Detect which cell encompasses the target text, then output its (x, y) center coordinate. 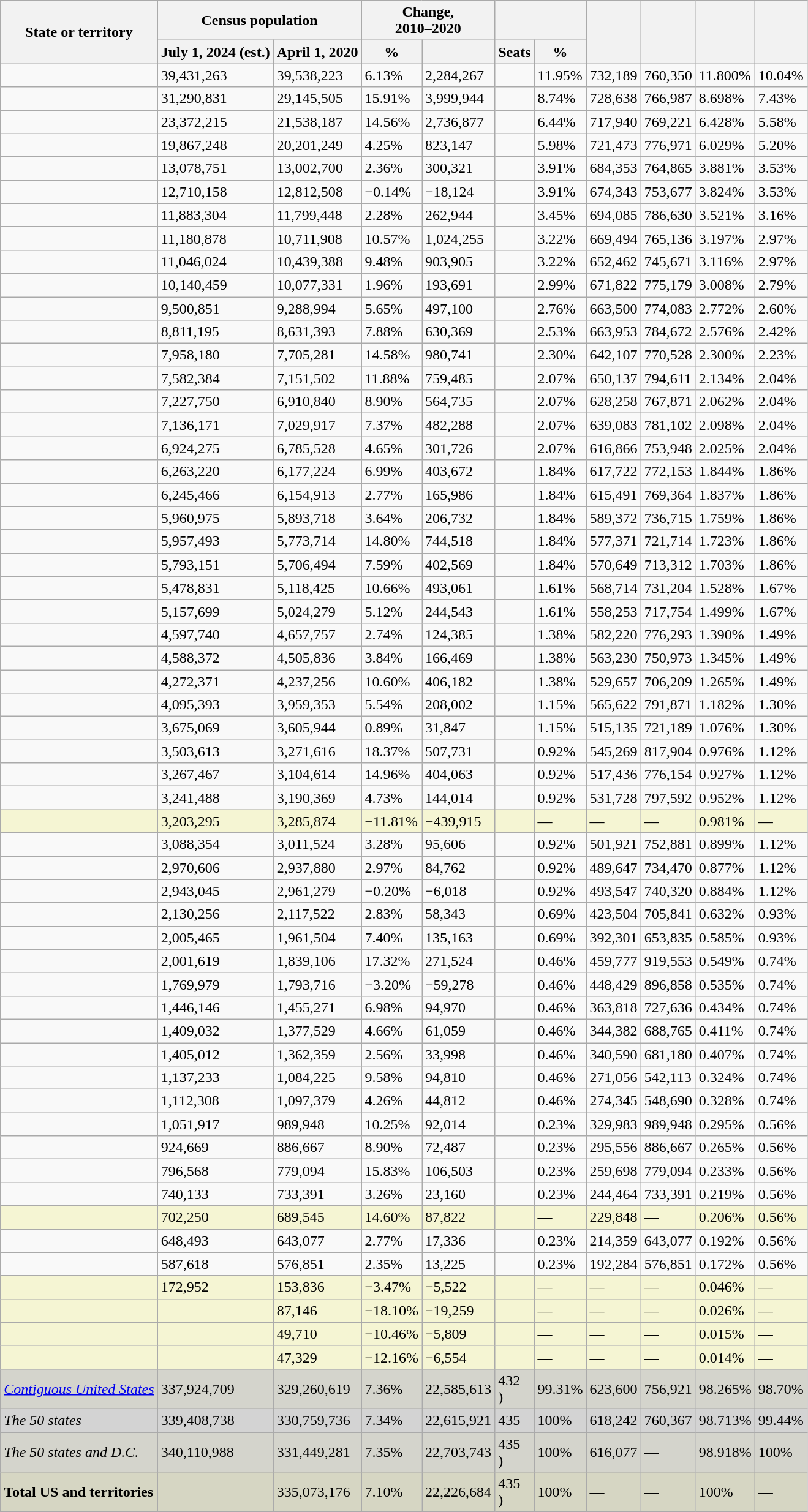
589,372 (614, 518)
The 50 states and D.C. (79, 1451)
12,710,158 (216, 192)
1,793,716 (317, 984)
2.79% (780, 285)
784,672 (668, 332)
7,227,750 (216, 402)
671,822 (614, 285)
775,179 (668, 285)
6.44% (560, 122)
736,715 (668, 518)
47,329 (317, 1357)
1.499% (725, 611)
7,136,171 (216, 425)
817,904 (668, 751)
776,293 (668, 634)
15.91% (392, 99)
684,353 (614, 168)
3.521% (725, 215)
924,669 (216, 1148)
95,606 (458, 844)
705,841 (668, 914)
7.59% (392, 565)
4.73% (392, 798)
765,136 (668, 238)
501,921 (614, 844)
0.233% (725, 1171)
1,112,308 (216, 1101)
262,944 (458, 215)
3,267,467 (216, 775)
630,369 (458, 332)
689,545 (317, 1217)
750,973 (668, 658)
1,084,225 (317, 1078)
6,785,528 (317, 448)
713,312 (668, 565)
0.952% (725, 798)
717,940 (614, 122)
6.029% (725, 145)
493,547 (614, 891)
0.026% (725, 1311)
568,714 (614, 588)
11.88% (392, 378)
18.37% (392, 751)
7,705,281 (317, 355)
−6,554 (458, 1357)
10.60% (392, 682)
10,711,908 (317, 238)
11,883,304 (216, 215)
542,113 (668, 1078)
435 (515, 1420)
669,494 (614, 238)
1,377,529 (317, 1031)
497,100 (458, 308)
759,485 (458, 378)
744,518 (458, 541)
639,083 (614, 425)
6.98% (392, 1007)
0.899% (725, 844)
6,154,913 (317, 495)
1,024,255 (458, 238)
615,491 (614, 495)
7.34% (392, 1420)
−59,278 (458, 984)
61,059 (458, 1031)
49,710 (317, 1334)
29,145,505 (317, 99)
4,588,372 (216, 658)
4.65% (392, 448)
564,735 (458, 402)
7.10% (392, 1492)
−18,124 (458, 192)
259,698 (614, 1171)
33,998 (458, 1054)
2,117,522 (317, 914)
3.008% (725, 285)
4,272,371 (216, 682)
206,732 (458, 518)
−3.20% (392, 984)
896,858 (668, 984)
13,225 (458, 1264)
565,622 (614, 705)
0.549% (725, 961)
1,446,146 (216, 1007)
0.295% (725, 1124)
0.265% (725, 1148)
628,258 (614, 402)
14.58% (392, 355)
403,672 (458, 472)
193,691 (458, 285)
3,959,353 (317, 705)
State or territory (79, 32)
10.04% (780, 75)
734,470 (668, 868)
58,343 (458, 914)
0.192% (725, 1241)
653,835 (668, 938)
2,937,880 (317, 868)
3,088,354 (216, 844)
694,085 (614, 215)
4,095,393 (216, 705)
823,147 (458, 145)
14.56% (392, 122)
3.116% (725, 261)
745,671 (668, 261)
4.25% (392, 145)
0.411% (725, 1031)
2.83% (392, 914)
448,429 (614, 984)
1,769,979 (216, 984)
14.80% (392, 541)
1.723% (725, 541)
616,866 (614, 448)
642,107 (614, 355)
5,893,718 (317, 518)
558,253 (614, 611)
5,793,151 (216, 565)
2.30% (560, 355)
721,473 (614, 145)
19,867,248 (216, 145)
11,046,024 (216, 261)
11.95% (560, 75)
39,431,263 (216, 75)
7,151,502 (317, 378)
0.324% (725, 1078)
688,765 (668, 1031)
674,343 (614, 192)
−10.46% (392, 1334)
482,288 (458, 425)
980,741 (458, 355)
1,961,504 (317, 938)
339,408,738 (216, 1420)
72,487 (458, 1148)
Total US and territories (79, 1492)
0.981% (725, 821)
919,553 (668, 961)
616,077 (614, 1451)
5,118,425 (317, 588)
0.535% (725, 984)
8.698% (725, 99)
5,157,699 (216, 611)
2.99% (560, 285)
23,160 (458, 1194)
6,263,220 (216, 472)
529,657 (614, 682)
5,478,831 (216, 588)
−5,809 (458, 1334)
681,180 (668, 1054)
106,503 (458, 1171)
99.31% (560, 1389)
794,611 (668, 378)
208,002 (458, 705)
172,952 (216, 1287)
6.428% (725, 122)
770,528 (668, 355)
8,631,393 (317, 332)
781,102 (668, 425)
2.062% (725, 402)
300,321 (458, 168)
0.884% (725, 891)
2,284,267 (458, 75)
7,582,384 (216, 378)
0.219% (725, 1194)
344,382 (614, 1031)
144,014 (458, 798)
166,469 (458, 658)
2.76% (560, 308)
772,153 (668, 472)
8.74% (560, 99)
1.844% (725, 472)
791,871 (668, 705)
3,675,069 (216, 728)
1.390% (725, 634)
6,924,275 (216, 448)
663,953 (614, 332)
1.345% (725, 658)
769,221 (668, 122)
10.25% (392, 1124)
3.84% (392, 658)
3,190,369 (317, 798)
3,605,944 (317, 728)
5.58% (780, 122)
1,405,012 (216, 1054)
363,818 (614, 1007)
4.26% (392, 1101)
6,910,840 (317, 402)
776,971 (668, 145)
10,439,388 (317, 261)
796,568 (216, 1171)
0.407% (725, 1054)
337,924,709 (216, 1389)
3.45% (560, 215)
2.134% (725, 378)
87,822 (458, 1217)
98.70% (780, 1389)
756,921 (668, 1389)
3.28% (392, 844)
22,703,743 (458, 1451)
706,209 (668, 682)
2.56% (392, 1054)
5,024,279 (317, 611)
Change,2010–2020 (428, 21)
404,063 (458, 775)
2.025% (725, 448)
2.35% (392, 1264)
776,154 (668, 775)
5.20% (780, 145)
−12.16% (392, 1357)
727,636 (668, 1007)
0.877% (725, 868)
721,189 (668, 728)
702,250 (216, 1217)
732,189 (614, 75)
4.66% (392, 1031)
3,203,295 (216, 821)
6,177,224 (317, 472)
31,847 (458, 728)
517,436 (614, 775)
229,848 (614, 1217)
12,812,508 (317, 192)
1,409,032 (216, 1031)
548,690 (668, 1101)
7.88% (392, 332)
2.74% (392, 634)
2.28% (392, 215)
767,871 (668, 402)
650,137 (614, 378)
406,182 (458, 682)
4,505,836 (317, 658)
903,905 (458, 261)
4,237,256 (317, 682)
5,957,493 (216, 541)
2,005,465 (216, 938)
0.046% (725, 1287)
531,728 (614, 798)
2.60% (780, 308)
0.585% (725, 938)
15.83% (392, 1171)
1,097,379 (317, 1101)
22,226,684 (458, 1492)
271,056 (614, 1078)
21,538,187 (317, 122)
752,881 (668, 844)
3,241,488 (216, 798)
330,759,736 (317, 1420)
22,585,613 (458, 1389)
4,597,740 (216, 634)
786,630 (668, 215)
0.328% (725, 1101)
−11.81% (392, 821)
6.99% (392, 472)
9,500,851 (216, 308)
3,011,524 (317, 844)
493,061 (458, 588)
99.44% (780, 1420)
5,773,714 (317, 541)
2.300% (725, 355)
623,600 (614, 1389)
244,543 (458, 611)
1,362,359 (317, 1054)
87,146 (317, 1311)
331,449,281 (317, 1451)
760,350 (668, 75)
2.36% (392, 168)
769,364 (668, 495)
5.54% (392, 705)
−439,915 (458, 821)
94,810 (458, 1078)
652,462 (614, 261)
22,615,921 (458, 1420)
−6,018 (458, 891)
9,288,994 (317, 308)
13,002,700 (317, 168)
0.976% (725, 751)
1.528% (725, 588)
July 1, 2024 (est.) (216, 52)
3,285,874 (317, 821)
−5,522 (458, 1287)
7,958,180 (216, 355)
760,367 (668, 1420)
753,948 (668, 448)
295,556 (614, 1148)
489,647 (614, 868)
1.265% (725, 682)
340,110,988 (216, 1451)
570,649 (614, 565)
214,359 (614, 1241)
5,706,494 (317, 565)
797,592 (668, 798)
0.632% (725, 914)
0.434% (725, 1007)
7.35% (392, 1451)
−3.47% (392, 1287)
1.076% (725, 728)
9.58% (392, 1078)
98.918% (725, 1451)
721,714 (668, 541)
1,051,917 (216, 1124)
0.014% (725, 1357)
−0.20% (392, 891)
39,538,223 (317, 75)
432) (515, 1389)
31,290,831 (216, 99)
0.015% (725, 1334)
3,999,944 (458, 99)
2.098% (725, 425)
11,799,448 (317, 215)
774,083 (668, 308)
10,077,331 (317, 285)
5,960,975 (216, 518)
5.12% (392, 611)
618,242 (614, 1420)
648,493 (216, 1241)
2,130,256 (216, 914)
153,836 (317, 1287)
329,983 (614, 1124)
2.53% (560, 332)
3.824% (725, 192)
728,638 (614, 99)
402,569 (458, 565)
244,464 (614, 1194)
753,677 (668, 192)
84,762 (458, 868)
515,135 (614, 728)
11.800% (725, 75)
3.26% (392, 1194)
23,372,215 (216, 122)
7.37% (392, 425)
3,104,614 (317, 775)
764,865 (668, 168)
94,970 (458, 1007)
The 50 states (79, 1420)
587,618 (216, 1264)
3,503,613 (216, 751)
98.265% (725, 1389)
2.576% (725, 332)
740,320 (668, 891)
392,301 (614, 938)
3,271,616 (317, 751)
−18.10% (392, 1311)
2,961,279 (317, 891)
4,657,757 (317, 634)
0.172% (725, 1264)
507,731 (458, 751)
5.98% (560, 145)
2,001,619 (216, 961)
17,336 (458, 1241)
0.89% (392, 728)
7,029,917 (317, 425)
−0.14% (392, 192)
0.927% (725, 775)
2.23% (780, 355)
1.837% (725, 495)
663,500 (614, 308)
545,269 (614, 751)
17.32% (392, 961)
731,204 (668, 588)
Census population (260, 21)
3.16% (780, 215)
563,230 (614, 658)
135,163 (458, 938)
10.66% (392, 588)
9.48% (392, 261)
2,970,606 (216, 868)
7.36% (392, 1389)
Contiguous United States (79, 1389)
577,371 (614, 541)
340,590 (614, 1054)
6.13% (392, 75)
3.197% (725, 238)
1,455,271 (317, 1007)
335,073,176 (317, 1492)
582,220 (614, 634)
1.96% (392, 285)
717,754 (668, 611)
−19,259 (458, 1311)
7.40% (392, 938)
1.759% (725, 518)
2,943,045 (216, 891)
6,245,466 (216, 495)
192,284 (614, 1264)
April 1, 2020 (317, 52)
2.42% (780, 332)
274,345 (614, 1101)
271,524 (458, 961)
Seats (515, 52)
20,201,249 (317, 145)
8,811,195 (216, 332)
2.772% (725, 308)
766,987 (668, 99)
3.64% (392, 518)
1.703% (725, 565)
13,078,751 (216, 168)
10,140,459 (216, 285)
124,385 (458, 634)
14.96% (392, 775)
740,133 (216, 1194)
1.182% (725, 705)
165,986 (458, 495)
14.60% (392, 1217)
98.713% (725, 1420)
3.881% (725, 168)
92,014 (458, 1124)
10.57% (392, 238)
301,726 (458, 448)
1,137,233 (216, 1078)
7.43% (780, 99)
5.65% (392, 308)
11,180,878 (216, 238)
329,260,619 (317, 1389)
459,777 (614, 961)
1,839,106 (317, 961)
617,722 (614, 472)
2,736,877 (458, 122)
423,504 (614, 914)
44,812 (458, 1101)
0.206% (725, 1217)
